Return (X, Y) of the center of cell containing provided text 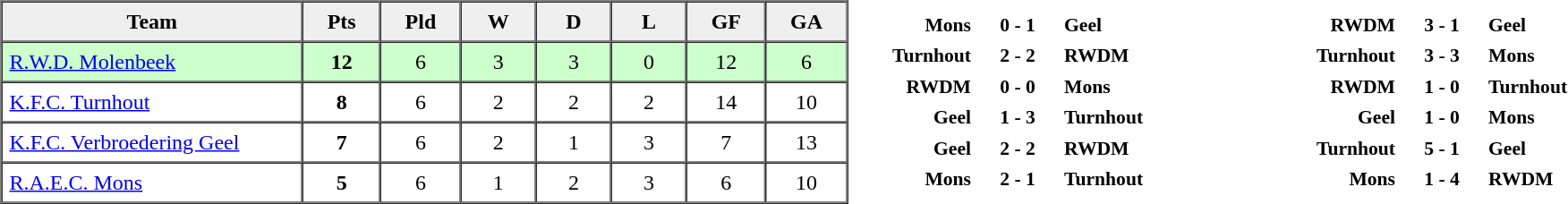
R.A.E.C. Mons (152, 183)
2 - 1 (1018, 179)
14 (726, 102)
5 - 1 (1442, 149)
K.F.C. Verbroedering Geel (152, 141)
Pts (342, 21)
K.F.C. Turnhout (152, 102)
D (574, 21)
L (649, 21)
5 (342, 183)
8 (342, 102)
0 - 0 (1018, 87)
3 - 3 (1442, 55)
3 - 1 (1442, 25)
13 (805, 141)
GA (805, 21)
W (499, 21)
0 - 1 (1018, 25)
0 (649, 61)
Team (152, 21)
1 - 4 (1442, 179)
Pld (421, 21)
GF (726, 21)
R.W.D. Molenbeek (152, 61)
1 - 3 (1018, 118)
